Search for the cell housing the specified text and yield its [x, y] center coordinate. 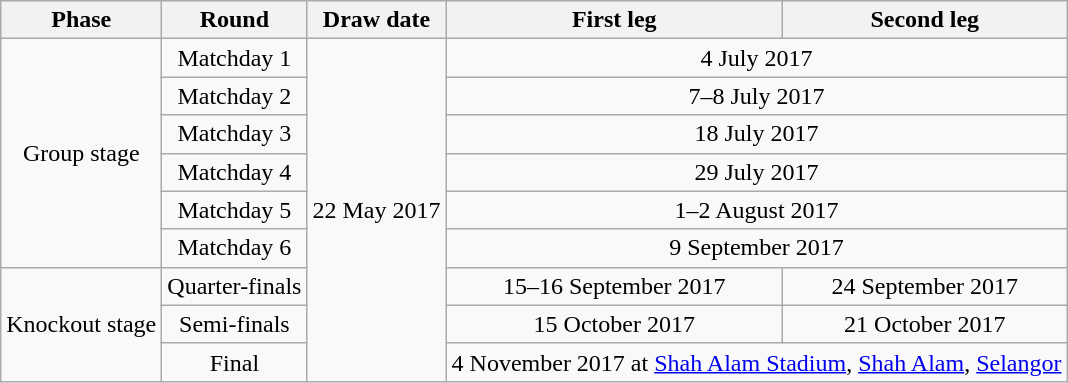
21 October 2017 [924, 324]
Group stage [82, 153]
9 September 2017 [756, 248]
4 July 2017 [756, 58]
First leg [614, 20]
Round [234, 20]
Second leg [924, 20]
22 May 2017 [376, 210]
4 November 2017 at Shah Alam Stadium, Shah Alam, Selangor [756, 362]
15 October 2017 [614, 324]
1–2 August 2017 [756, 210]
7–8 July 2017 [756, 96]
15–16 September 2017 [614, 286]
Final [234, 362]
Matchday 5 [234, 210]
Quarter-finals [234, 286]
Knockout stage [82, 324]
Matchday 6 [234, 248]
Matchday 4 [234, 172]
29 July 2017 [756, 172]
Matchday 2 [234, 96]
Matchday 1 [234, 58]
Matchday 3 [234, 134]
Draw date [376, 20]
Semi-finals [234, 324]
Phase [82, 20]
24 September 2017 [924, 286]
18 July 2017 [756, 134]
